Return the (X, Y) coordinate for the center point of the cell that contains the specified text.  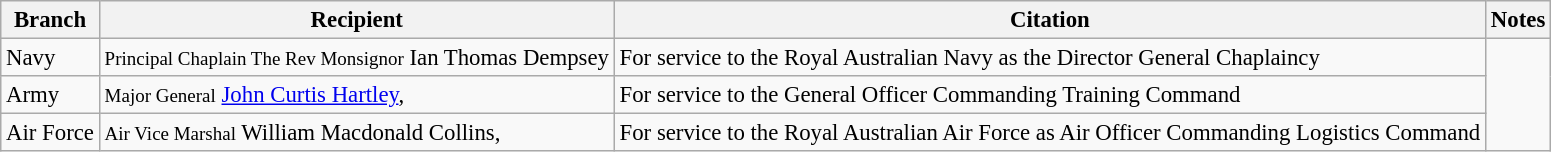
Air Force (50, 133)
Navy (50, 58)
Air Vice Marshal William Macdonald Collins, (356, 133)
Citation (1050, 20)
For service to the Royal Australian Navy as the Director General Chaplaincy (1050, 58)
Major General John Curtis Hartley, (356, 95)
Army (50, 95)
For service to the Royal Australian Air Force as Air Officer Commanding Logistics Command (1050, 133)
Recipient (356, 20)
Notes (1518, 20)
For service to the General Officer Commanding Training Command (1050, 95)
Principal Chaplain The Rev Monsignor Ian Thomas Dempsey (356, 58)
Branch (50, 20)
